Pinpoint the cell where the given text exists, returning its [X, Y] midpoint coordinate. 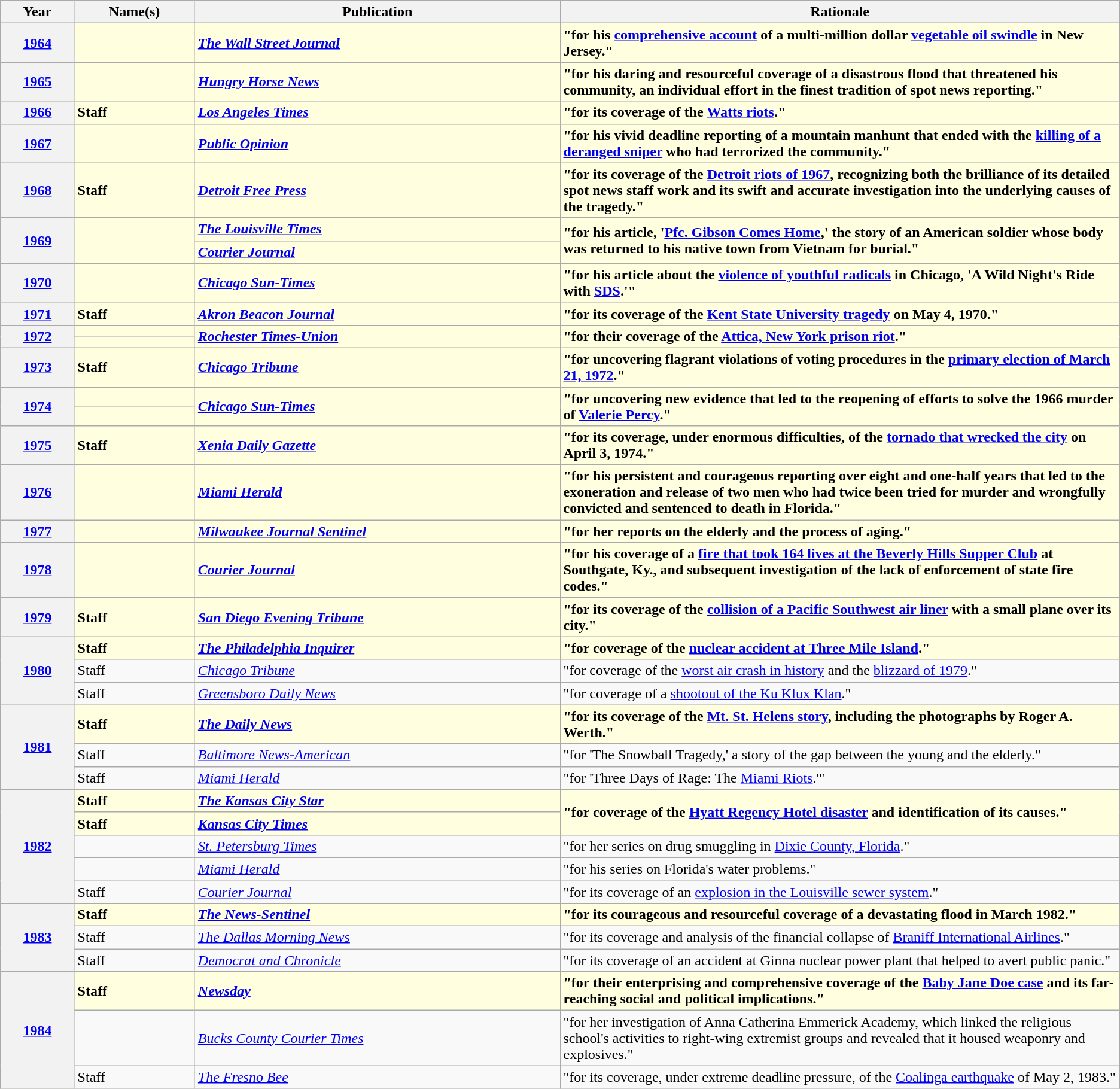
1975 [37, 445]
1964 [37, 43]
Milwaukee Journal Sentinel [377, 531]
"for its coverage of the Mt. St. Helens story, including the photographs by Roger A. Werth." [840, 724]
Rochester Times-Union [377, 336]
1983 [37, 938]
Akron Beacon Journal [377, 314]
"for its coverage, under extreme deadline pressure, of the Coalinga earthquake of May 2, 1983." [840, 1077]
"for his comprehensive account of a multi-million dollar vegetable oil swindle in New Jersey." [840, 43]
Public Opinion [377, 144]
"for her reports on the elderly and the process of aging." [840, 531]
1978 [37, 570]
1981 [37, 747]
"for its coverage of the collision of a Pacific Southwest air liner with a small plane over its city." [840, 617]
1977 [37, 531]
Democrat and Chronicle [377, 960]
The Louisville Times [377, 229]
The News-Sentinel [377, 915]
"for its coverage of an explosion in the Louisville sewer system." [840, 892]
"for uncovering flagrant violations of voting procedures in the primary election of March 21, 1972." [840, 367]
1972 [37, 336]
"for coverage of the nuclear accident at Three Mile Island." [840, 648]
The Philadelphia Inquirer [377, 648]
1966 [37, 112]
1976 [37, 492]
Xenia Daily Gazette [377, 445]
"for coverage of the Hyatt Regency Hotel disaster and identification of its causes." [840, 812]
1974 [37, 406]
"for 'Three Days of Rage: The Miami Riots.'" [840, 778]
"for their coverage of the Attica, New York prison riot." [840, 336]
1970 [37, 282]
The Dallas Morning News [377, 938]
The Fresno Bee [377, 1077]
Newsday [377, 991]
Name(s) [134, 12]
1982 [37, 846]
"for his article, 'Pfc. Gibson Comes Home,' the story of an American soldier whose body was returned to his native town from Vietnam for burial." [840, 241]
"for his vivid deadline reporting of a mountain manhunt that ended with the killing of a deranged sniper who had terrorized the community." [840, 144]
1965 [37, 81]
Bucks County Courier Times [377, 1038]
1971 [37, 314]
"for his article about the violence of youthful radicals in Chicago, 'A Wild Night's Ride with SDS.'" [840, 282]
Hungry Horse News [377, 81]
Greensboro Daily News [377, 693]
The Daily News [377, 724]
"for 'The Snowball Tragedy,' a story of the gap between the young and the elderly." [840, 755]
"for its coverage of the Kent State University tragedy on May 4, 1970." [840, 314]
"for its coverage of an accident at Ginna nuclear power plant that helped to avert public panic." [840, 960]
The Wall Street Journal [377, 43]
1973 [37, 367]
Year [37, 12]
"for their enterprising and comprehensive coverage of the Baby Jane Doe case and its far-reaching social and political implications." [840, 991]
"for uncovering new evidence that led to the reopening of efforts to solve the 1966 murder of Valerie Percy." [840, 406]
1979 [37, 617]
"for its coverage, under enormous difficulties, of the tornado that wrecked the city on April 3, 1974." [840, 445]
St. Petersburg Times [377, 846]
San Diego Evening Tribune [377, 617]
1968 [37, 190]
1984 [37, 1030]
1967 [37, 144]
"for his series on Florida's water problems." [840, 869]
"for coverage of a shootout of the Ku Klux Klan." [840, 693]
Baltimore News-American [377, 755]
"for coverage of the worst air crash in history and the blizzard of 1979." [840, 671]
Detroit Free Press [377, 190]
Publication [377, 12]
"for its courageous and resourceful coverage of a devastating flood in March 1982." [840, 915]
Rationale [840, 12]
Kansas City Times [377, 823]
The Kansas City Star [377, 801]
"for its coverage and analysis of the financial collapse of Braniff International Airlines." [840, 938]
Los Angeles Times [377, 112]
"for its coverage of the Watts riots." [840, 112]
1980 [37, 671]
"for her series on drug smuggling in Dixie County, Florida." [840, 846]
1969 [37, 241]
